Determine the [x, y] coordinate at the center of the cell enclosing the given text.  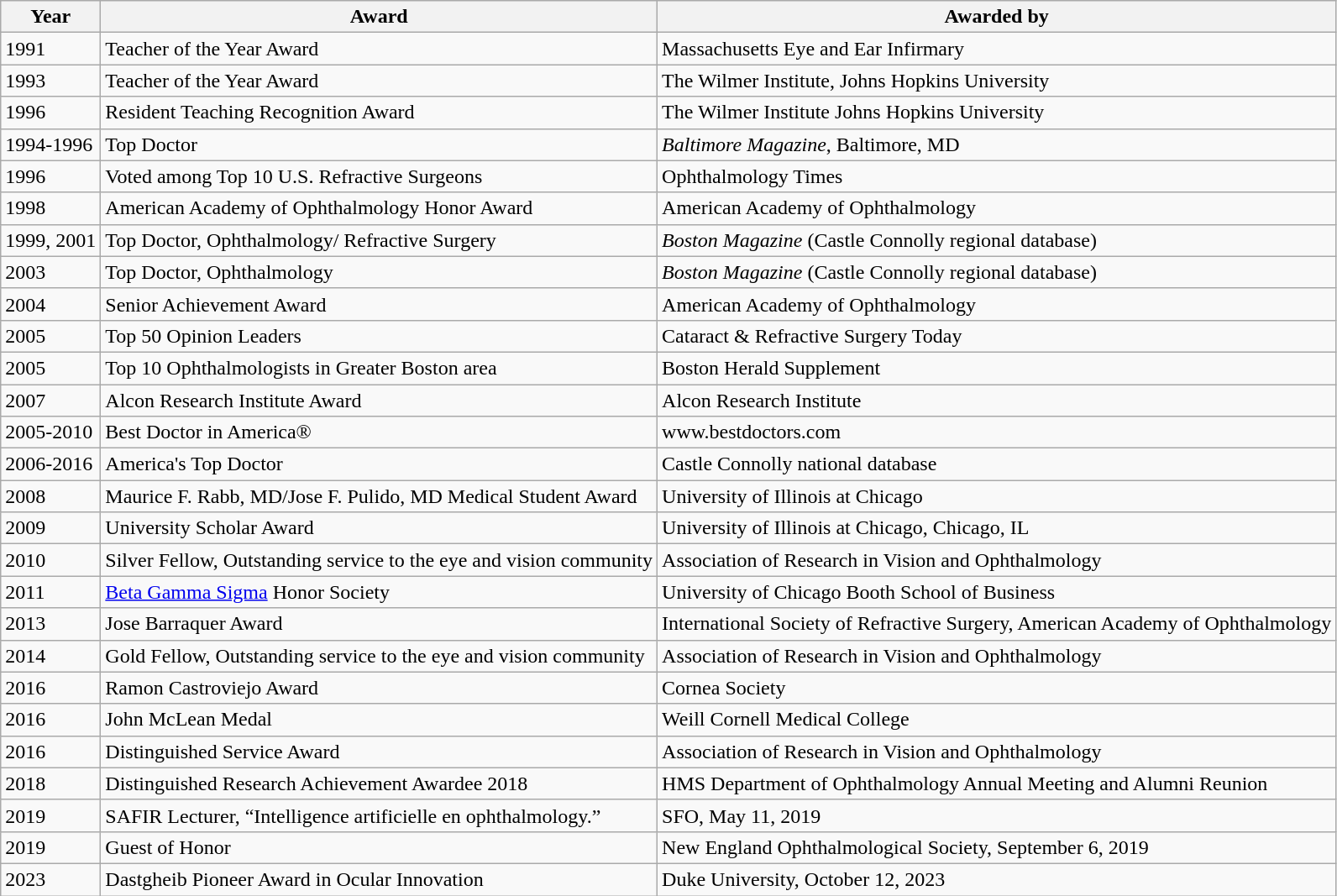
Best Doctor in America® [380, 432]
American Academy of Ophthalmology Honor Award [380, 208]
Castle Connolly national database [997, 464]
University of Chicago Booth School of Business [997, 592]
Baltimore Magazine, Baltimore, MD [997, 144]
2010 [50, 560]
SFO, May 11, 2019 [997, 815]
Duke University, October 12, 2023 [997, 879]
Award [380, 17]
Alcon Research Institute Award [380, 401]
The Wilmer Institute Johns Hopkins University [997, 113]
Year [50, 17]
Massachusetts Eye and Ear Infirmary [997, 49]
Boston Herald Supplement [997, 368]
Ramon Castroviejo Award [380, 688]
2018 [50, 783]
www.bestdoctors.com [997, 432]
Silver Fellow, Outstanding service to the eye and vision community [380, 560]
SAFIR Lecturer, “Intelligence artificielle en ophthalmology.” [380, 815]
Voted among Top 10 U.S. Refractive Surgeons [380, 176]
The Wilmer Institute, Johns Hopkins University [997, 81]
2023 [50, 879]
Maurice F. Rabb, MD/Jose F. Pulido, MD Medical Student Award [380, 496]
University of Illinois at Chicago, Chicago, IL [997, 528]
Awarded by [997, 17]
Senior Achievement Award [380, 304]
Distinguished Service Award [380, 752]
Ophthalmology Times [997, 176]
1993 [50, 81]
Cataract & Refractive Surgery Today [997, 336]
John McLean Medal [380, 720]
Top Doctor, Ophthalmology/ Refractive Surgery [380, 240]
2003 [50, 272]
2005-2010 [50, 432]
New England Ophthalmological Society, September 6, 2019 [997, 847]
2004 [50, 304]
Top 50 Opinion Leaders [380, 336]
Top Doctor [380, 144]
University of Illinois at Chicago [997, 496]
1998 [50, 208]
America's Top Doctor [380, 464]
Dastgheib Pioneer Award in Ocular Innovation [380, 879]
HMS Department of Ophthalmology Annual Meeting and Alumni Reunion [997, 783]
Gold Fellow, Outstanding service to the eye and vision community [380, 656]
Top 10 Ophthalmologists in Greater Boston area [380, 368]
2008 [50, 496]
1999, 2001 [50, 240]
Resident Teaching Recognition Award [380, 113]
2013 [50, 624]
2014 [50, 656]
Weill Cornell Medical College [997, 720]
2006-2016 [50, 464]
1994-1996 [50, 144]
Beta Gamma Sigma Honor Society [380, 592]
Guest of Honor [380, 847]
1991 [50, 49]
2007 [50, 401]
Distinguished Research Achievement Awardee 2018 [380, 783]
Jose Barraquer Award [380, 624]
International Society of Refractive Surgery, American Academy of Ophthalmology [997, 624]
2009 [50, 528]
Cornea Society [997, 688]
University Scholar Award [380, 528]
Top Doctor, Ophthalmology [380, 272]
Alcon Research Institute [997, 401]
2011 [50, 592]
